Output the (x, y) coordinate of the center of the cell containing the given text.  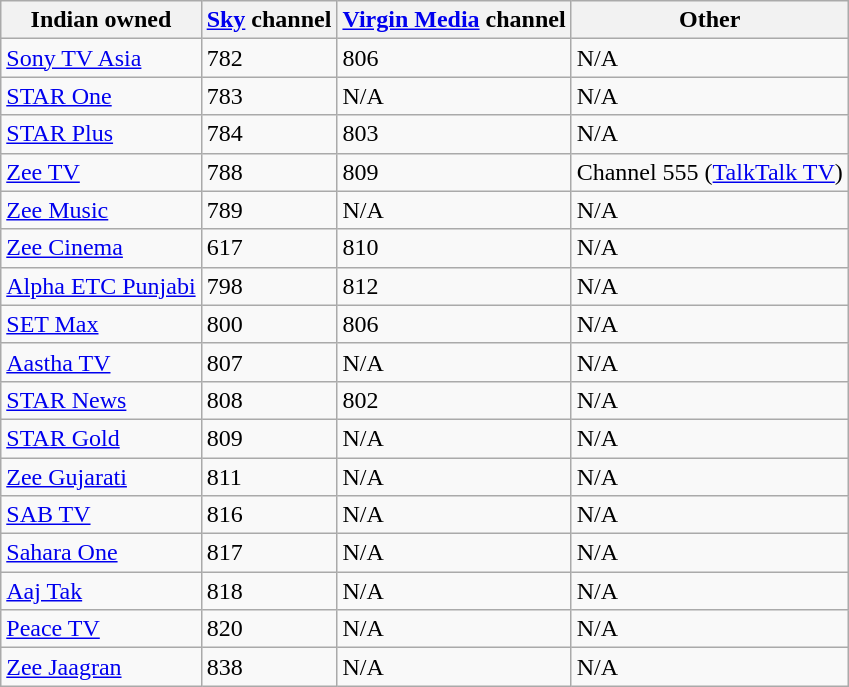
800 (269, 324)
Zee Cinema (101, 248)
STAR Gold (101, 438)
Sky channel (269, 20)
Indian owned (101, 20)
Zee TV (101, 172)
Sahara One (101, 553)
SET Max (101, 324)
788 (269, 172)
817 (269, 553)
Virgin Media channel (454, 20)
784 (269, 134)
STAR News (101, 400)
812 (454, 286)
Zee Gujarati (101, 477)
Alpha ETC Punjabi (101, 286)
Zee Music (101, 210)
Sony TV Asia (101, 58)
Aastha TV (101, 362)
STAR Plus (101, 134)
810 (454, 248)
807 (269, 362)
820 (269, 629)
808 (269, 400)
818 (269, 591)
Aaj Tak (101, 591)
838 (269, 667)
802 (454, 400)
811 (269, 477)
STAR One (101, 96)
782 (269, 58)
789 (269, 210)
783 (269, 96)
617 (269, 248)
816 (269, 515)
Peace TV (101, 629)
SAB TV (101, 515)
798 (269, 286)
Channel 555 (TalkTalk TV) (710, 172)
Zee Jaagran (101, 667)
Other (710, 20)
803 (454, 134)
